Search for the cell housing the specified text and yield its [X, Y] center coordinate. 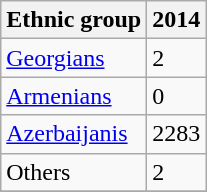
Armenians [74, 96]
Ethnic group [74, 20]
Azerbaijanis [74, 134]
0 [176, 96]
Georgians [74, 58]
2283 [176, 134]
Others [74, 172]
2014 [176, 20]
